Pinpoint the cell where the given text exists, returning its [X, Y] midpoint coordinate. 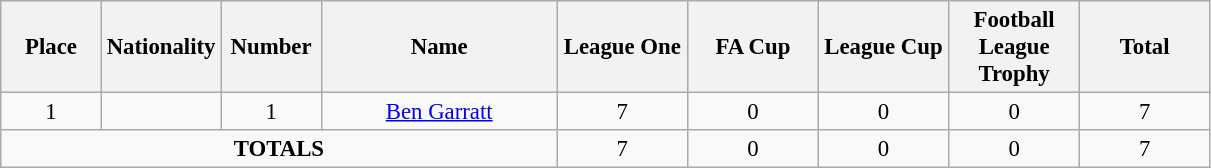
League One [622, 47]
Number [272, 47]
Nationality [160, 47]
Football League Trophy [1014, 47]
Ben Garratt [439, 112]
TOTALS [279, 149]
Name [439, 47]
Place [52, 47]
Total [1144, 47]
League Cup [884, 47]
FA Cup [754, 47]
